Find where the given text appears and provide that cell's center as [x, y] coordinate. 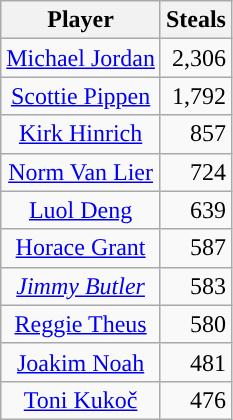
Kirk Hinrich [81, 134]
1,792 [196, 96]
Horace Grant [81, 248]
Toni Kukoč [81, 400]
Player [81, 20]
2,306 [196, 58]
Michael Jordan [81, 58]
Luol Deng [81, 210]
476 [196, 400]
639 [196, 210]
583 [196, 286]
724 [196, 172]
Reggie Theus [81, 324]
Joakim Noah [81, 362]
Jimmy Butler [81, 286]
Steals [196, 20]
Scottie Pippen [81, 96]
857 [196, 134]
Norm Van Lier [81, 172]
481 [196, 362]
580 [196, 324]
587 [196, 248]
